Pinpoint the cell where the given text exists, returning its [x, y] midpoint coordinate. 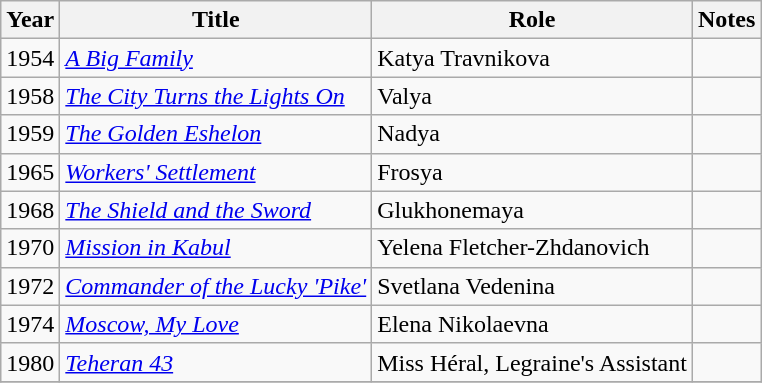
Teheran 43 [216, 362]
Glukhonemaya [532, 210]
Svetlana Vedenina [532, 286]
Miss Héral, Legraine's Assistant [532, 362]
The City Turns the Lights On [216, 96]
1958 [30, 96]
The Golden Eshelon [216, 134]
Mission in Kabul [216, 248]
Elena Nikolaevna [532, 324]
Title [216, 20]
1968 [30, 210]
Nadya [532, 134]
A Big Family [216, 58]
Frosya [532, 172]
1954 [30, 58]
Notes [726, 20]
Commander of the Lucky 'Pike' [216, 286]
1980 [30, 362]
Role [532, 20]
Moscow, My Love [216, 324]
Katya Travnikova [532, 58]
Valya [532, 96]
Yelena Fletcher-Zhdanovich [532, 248]
1972 [30, 286]
1974 [30, 324]
The Shield and the Sword [216, 210]
Workers' Settlement [216, 172]
1959 [30, 134]
1970 [30, 248]
Year [30, 20]
1965 [30, 172]
